Capture the cell that displays the provided text and extract its [x, y] central coordinate. 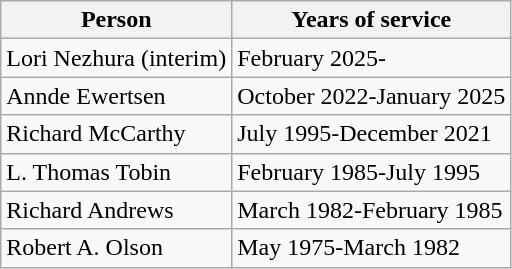
Richard Andrews [116, 210]
May 1975-March 1982 [372, 248]
March 1982-February 1985 [372, 210]
Annde Ewertsen [116, 96]
Robert A. Olson [116, 248]
L. Thomas Tobin [116, 172]
Years of service [372, 20]
Lori Nezhura (interim) [116, 58]
Person [116, 20]
July 1995-December 2021 [372, 134]
February 2025- [372, 58]
February 1985-July 1995 [372, 172]
Richard McCarthy [116, 134]
October 2022-January 2025 [372, 96]
